Detect which cell encompasses the target text, then output its (X, Y) center coordinate. 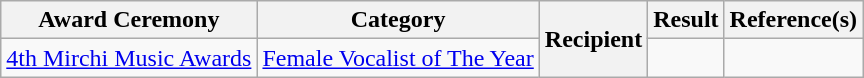
Category (398, 20)
Result (686, 20)
Award Ceremony (129, 20)
Female Vocalist of The Year (398, 58)
4th Mirchi Music Awards (129, 58)
Reference(s) (794, 20)
Recipient (593, 39)
